Return the [X, Y] coordinate for the center point of the cell that contains the specified text.  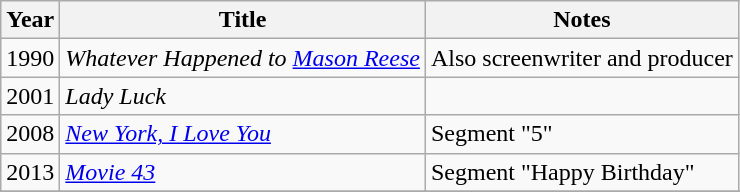
Title [243, 20]
Notes [582, 20]
2008 [30, 134]
New York, I Love You [243, 134]
Movie 43 [243, 172]
1990 [30, 58]
Year [30, 20]
Segment "Happy Birthday" [582, 172]
2001 [30, 96]
Segment "5" [582, 134]
Also screenwriter and producer [582, 58]
Lady Luck [243, 96]
Whatever Happened to Mason Reese [243, 58]
2013 [30, 172]
